Output the [X, Y] coordinate of the center of the cell containing the given text.  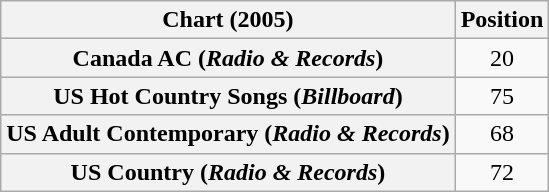
US Country (Radio & Records) [228, 172]
20 [502, 58]
72 [502, 172]
Chart (2005) [228, 20]
US Adult Contemporary (Radio & Records) [228, 134]
Position [502, 20]
US Hot Country Songs (Billboard) [228, 96]
Canada AC (Radio & Records) [228, 58]
75 [502, 96]
68 [502, 134]
